Return the (X, Y) coordinate for the center point of the cell that contains the specified text.  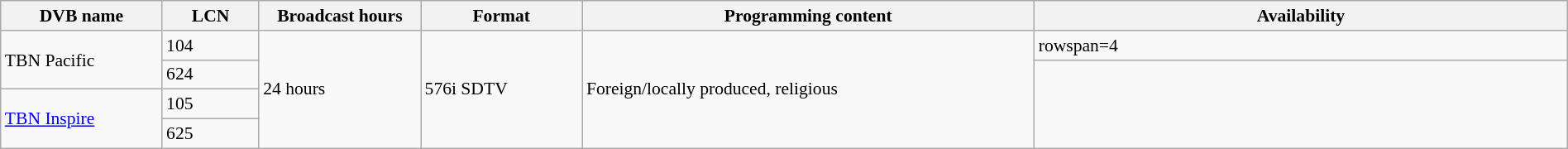
Programming content (809, 16)
Foreign/locally produced, religious (809, 89)
LCN (210, 16)
Broadcast hours (339, 16)
624 (210, 74)
TBN Pacific (81, 60)
24 hours (339, 89)
DVB name (81, 16)
Format (501, 16)
105 (210, 104)
576i SDTV (501, 89)
Availability (1302, 16)
104 (210, 46)
rowspan=4 (1302, 46)
TBN Inspire (81, 119)
625 (210, 134)
